Return [X, Y] of the center of cell containing provided text 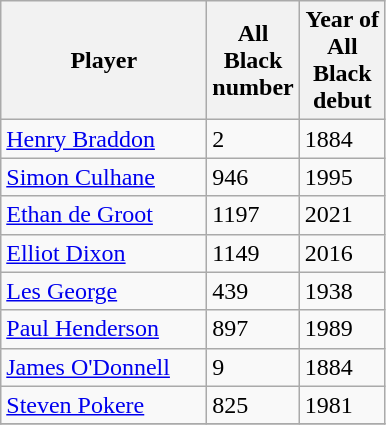
Ethan de Groot [104, 215]
439 [253, 291]
All Black number [253, 60]
1995 [342, 177]
946 [253, 177]
Les George [104, 291]
1197 [253, 215]
Paul Henderson [104, 329]
Simon Culhane [104, 177]
James O'Donnell [104, 367]
1938 [342, 291]
Year of All Black debut [342, 60]
9 [253, 367]
897 [253, 329]
2021 [342, 215]
Henry Braddon [104, 139]
1989 [342, 329]
825 [253, 405]
2 [253, 139]
1981 [342, 405]
Steven Pokere [104, 405]
Elliot Dixon [104, 253]
2016 [342, 253]
1149 [253, 253]
Player [104, 60]
